Find where the given text appears and provide that cell's center as (X, Y) coordinate. 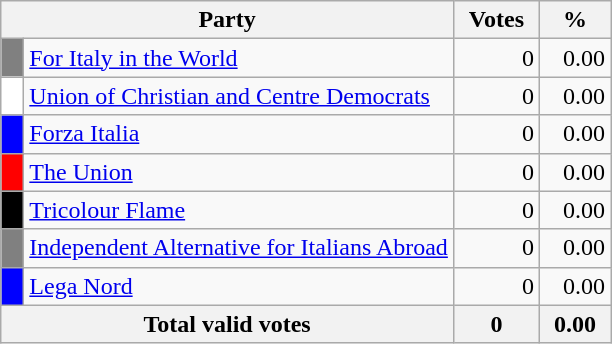
Union of Christian and Centre Democrats (239, 96)
Tricolour Flame (239, 210)
Party (228, 20)
Forza Italia (239, 134)
Independent Alternative for Italians Abroad (239, 248)
Total valid votes (228, 324)
Votes (496, 20)
The Union (239, 172)
For Italy in the World (239, 58)
% (574, 20)
Lega Nord (239, 286)
